Output the [X, Y] coordinate of the center of the cell containing the given text.  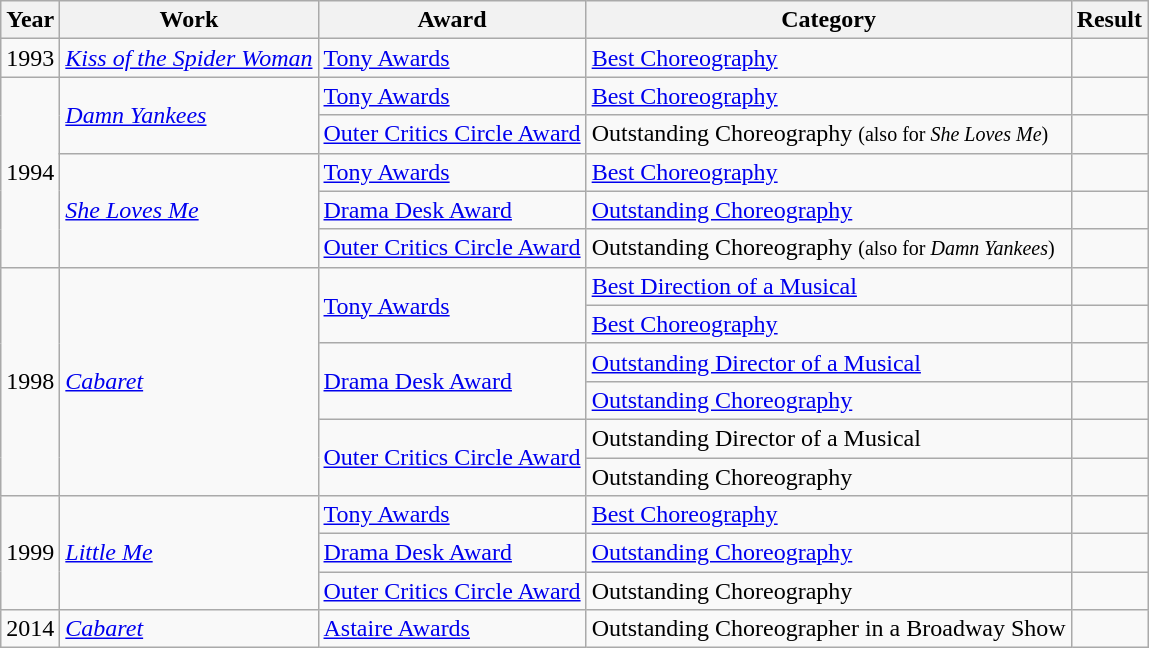
Damn Yankees [189, 115]
2014 [30, 629]
1998 [30, 381]
Category [828, 20]
Year [30, 20]
Work [189, 20]
Award [452, 20]
Outstanding Choreography (also for Damn Yankees) [828, 248]
1994 [30, 172]
Astaire Awards [452, 629]
Little Me [189, 553]
Outstanding Choreography (also for She Loves Me) [828, 134]
Result [1109, 20]
1999 [30, 553]
Outstanding Choreographer in a Broadway Show [828, 629]
1993 [30, 58]
Best Direction of a Musical [828, 286]
She Loves Me [189, 210]
Kiss of the Spider Woman [189, 58]
